Identify which cell holds the provided text, then report its [X, Y] central coordinate. 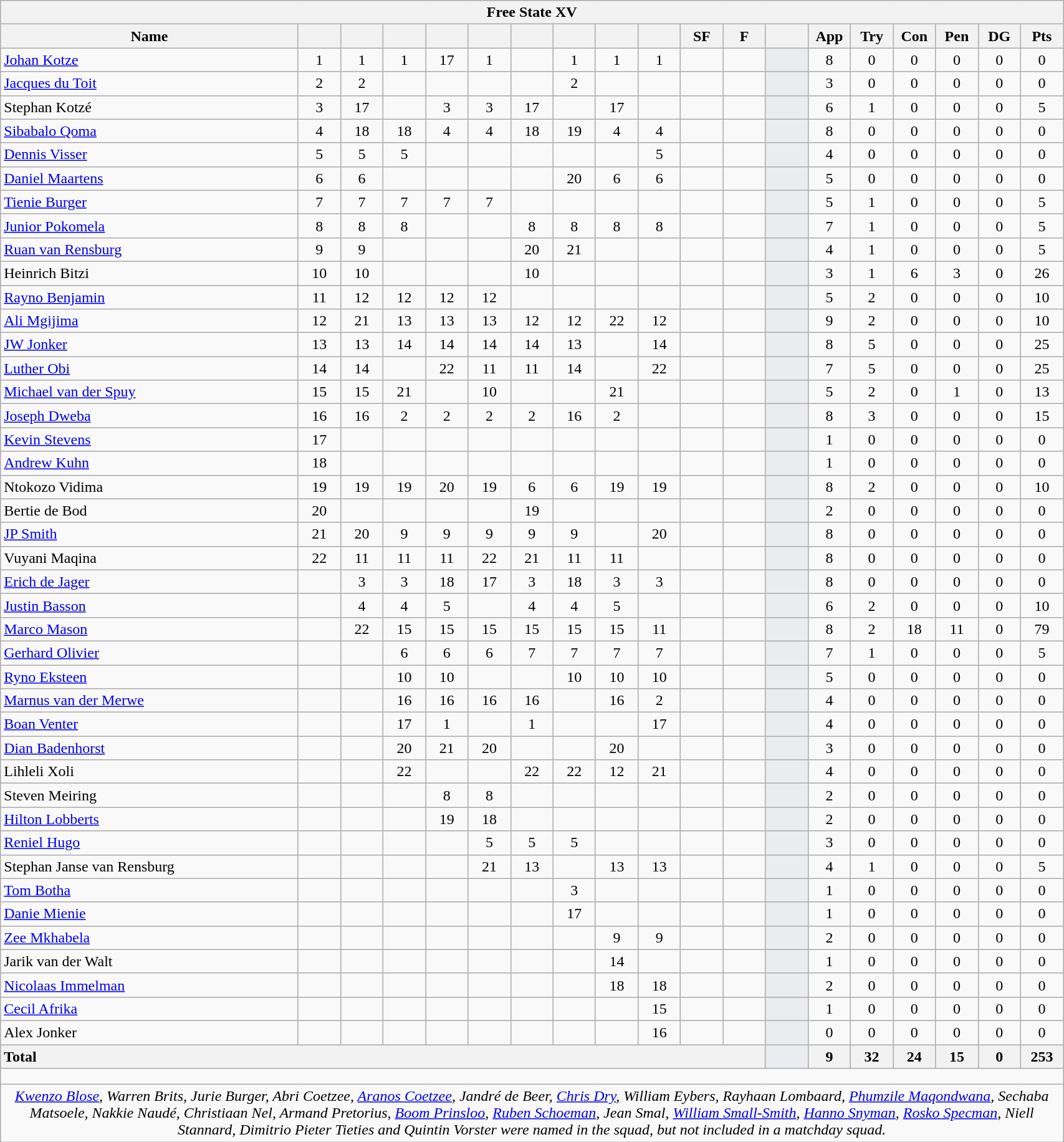
Nicolaas Immelman [150, 985]
SF [702, 36]
Daniel Maartens [150, 178]
Heinrich Bitzi [150, 273]
Marnus van der Merwe [150, 701]
Alex Jonker [150, 1032]
Reniel Hugo [150, 843]
DG [999, 36]
Total [383, 1057]
Steven Meiring [150, 795]
Name [150, 36]
Sibabalo Qoma [150, 131]
Ruan van Rensburg [150, 249]
F [744, 36]
79 [1042, 629]
Cecil Afrika [150, 1009]
Tom Botha [150, 890]
App [829, 36]
JW Jonker [150, 345]
Jacques du Toit [150, 84]
Bertie de Bod [150, 511]
JP Smith [150, 534]
Tienie Burger [150, 202]
Pts [1042, 36]
Dennis Visser [150, 155]
Free State XV [532, 12]
Rayno Benjamin [150, 297]
Con [914, 36]
Justin Basson [150, 605]
Kevin Stevens [150, 439]
Marco Mason [150, 629]
Zee Mkhabela [150, 938]
Gerhard Olivier [150, 653]
Ali Mgijima [150, 321]
24 [914, 1057]
Pen [957, 36]
253 [1042, 1057]
Johan Kotze [150, 60]
Michael van der Spuy [150, 392]
Junior Pokomela [150, 226]
Andrew Kuhn [150, 463]
Ryno Eksteen [150, 676]
Jarik van der Walt [150, 961]
32 [872, 1057]
Try [872, 36]
Joseph Dweba [150, 416]
Ntokozo Vidima [150, 487]
Erich de Jager [150, 582]
Stephan Kotzé [150, 107]
Hilton Lobberts [150, 819]
Luther Obi [150, 368]
Dian Badenhorst [150, 748]
Boan Venter [150, 724]
Lihleli Xoli [150, 772]
Vuyani Maqina [150, 558]
26 [1042, 273]
Stephan Janse van Rensburg [150, 866]
Danie Mienie [150, 914]
